Return [X, Y] of the center of cell containing provided text 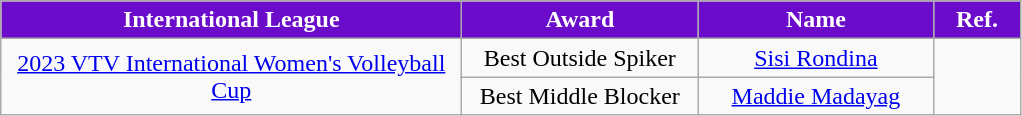
Sisi Rondina [816, 58]
Best Outside Spiker [580, 58]
Maddie Madayag [816, 96]
Award [580, 20]
Best Middle Blocker [580, 96]
2023 VTV International Women's Volleyball Cup [232, 77]
International League [232, 20]
Ref. [977, 20]
Name [816, 20]
